Search for the cell housing the specified text and yield its [x, y] center coordinate. 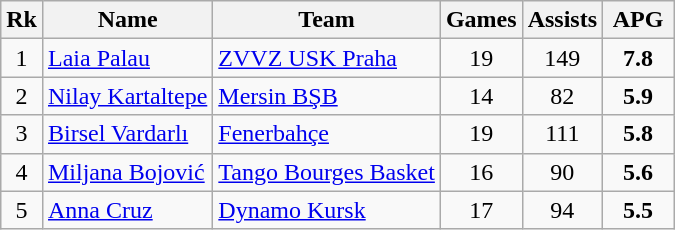
94 [562, 210]
Nilay Kartaltepe [127, 96]
Assists [562, 20]
Tango Bourges Basket [327, 172]
90 [562, 172]
Rk [22, 20]
Anna Cruz [127, 210]
17 [481, 210]
ZVVZ USK Praha [327, 58]
Miljana Bojović [127, 172]
5.9 [638, 96]
Team [327, 20]
82 [562, 96]
Name [127, 20]
1 [22, 58]
APG [638, 20]
14 [481, 96]
4 [22, 172]
Games [481, 20]
2 [22, 96]
Dynamo Kursk [327, 210]
149 [562, 58]
7.8 [638, 58]
Fenerbahçe [327, 134]
Birsel Vardarlı [127, 134]
5 [22, 210]
5.6 [638, 172]
5.8 [638, 134]
111 [562, 134]
16 [481, 172]
5.5 [638, 210]
Laia Palau [127, 58]
Mersin BŞB [327, 96]
3 [22, 134]
